Search for the cell housing the specified text and yield its [x, y] center coordinate. 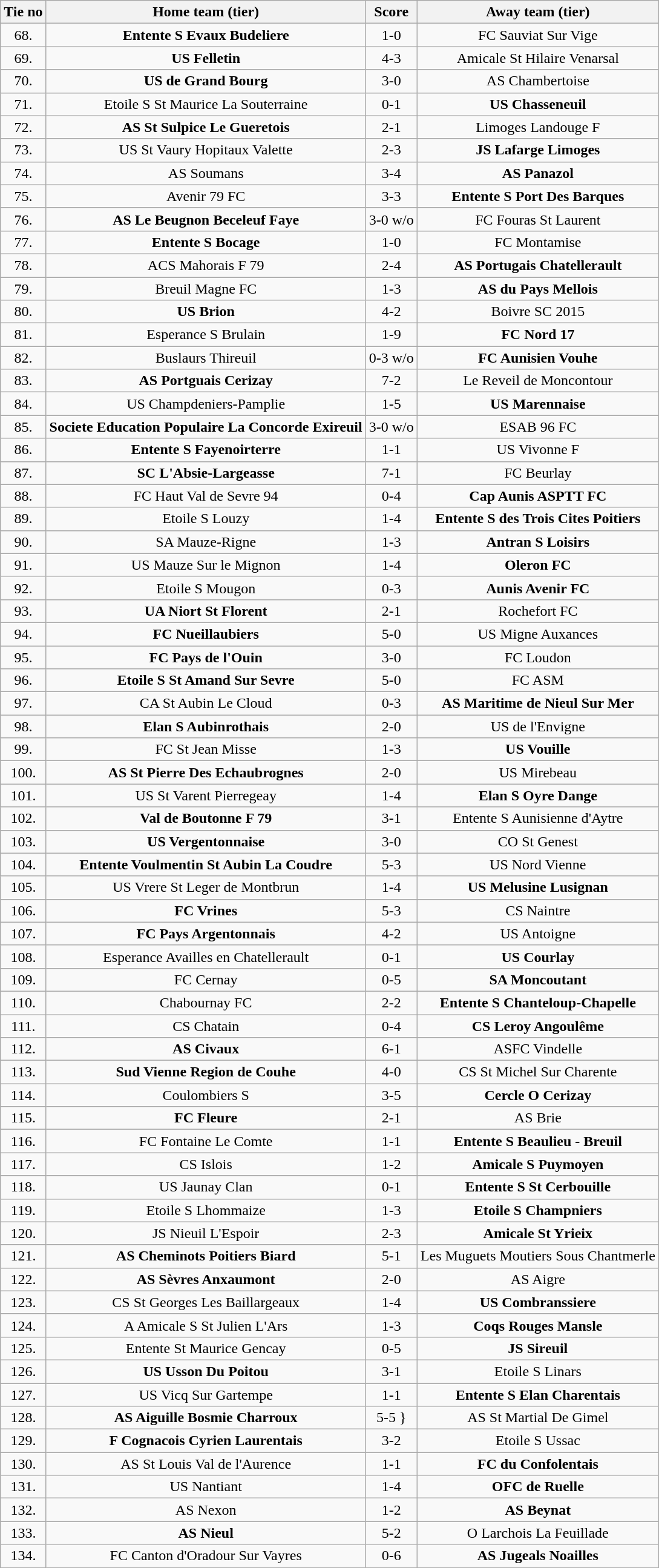
CS St Georges Les Baillargeaux [206, 1302]
FC Montamise [537, 242]
71. [23, 104]
US Chasseneuil [537, 104]
US Vrere St Leger de Montbrun [206, 888]
Les Muguets Moutiers Sous Chantmerle [537, 1256]
Cercle O Cerizay [537, 1095]
Breuil Magne FC [206, 289]
111. [23, 1026]
AS Panazol [537, 173]
Cap Aunis ASPTT FC [537, 496]
Entente S Port Des Barques [537, 196]
FC Cernay [206, 980]
US Vouille [537, 749]
107. [23, 934]
ACS Mahorais F 79 [206, 265]
SA Mauze-Rigne [206, 542]
AS Beynat [537, 1510]
Limoges Landouge F [537, 127]
JS Sireuil [537, 1348]
AS Civaux [206, 1049]
Esperance Availles en Chatellerault [206, 957]
75. [23, 196]
FC Haut Val de Sevre 94 [206, 496]
100. [23, 772]
US Migne Auxances [537, 634]
113. [23, 1072]
AS Maritime de Nieul Sur Mer [537, 703]
106. [23, 911]
Entente S Elan Charentais [537, 1394]
Entente S Beaulieu - Breuil [537, 1141]
86. [23, 450]
Val de Boutonne F 79 [206, 819]
US Jaunay Clan [206, 1187]
124. [23, 1325]
Elan S Aubinrothais [206, 726]
74. [23, 173]
110. [23, 1003]
FC Pays Argentonnais [206, 934]
114. [23, 1095]
FC Nord 17 [537, 335]
Etoile S Lhommaize [206, 1210]
US Vivonne F [537, 450]
AS Portugais Chatellerault [537, 265]
5-1 [391, 1256]
US Felletin [206, 58]
FC Fleure [206, 1118]
US Brion [206, 312]
Etoile S St Amand Sur Sevre [206, 680]
FC Fouras St Laurent [537, 219]
0-3 w/o [391, 358]
Le Reveil de Moncontour [537, 381]
FC Vrines [206, 911]
Boivre SC 2015 [537, 312]
109. [23, 980]
AS St Pierre Des Echaubrognes [206, 772]
CS Naintre [537, 911]
132. [23, 1510]
A Amicale S St Julien L'Ars [206, 1325]
Score [391, 12]
116. [23, 1141]
AS Jugeals Noailles [537, 1556]
FC Nueillaubiers [206, 634]
80. [23, 312]
Entente S Evaux Budeliere [206, 35]
Sud Vienne Region de Couhe [206, 1072]
Etoile S Champniers [537, 1210]
3-2 [391, 1441]
Entente S Bocage [206, 242]
US Marennaise [537, 404]
104. [23, 865]
Rochefort FC [537, 611]
131. [23, 1487]
3-4 [391, 173]
Etoile S Linars [537, 1371]
JS Lafarge Limoges [537, 150]
128. [23, 1418]
UA Niort St Florent [206, 611]
AS Aigre [537, 1279]
Home team (tier) [206, 12]
Esperance S Brulain [206, 335]
77. [23, 242]
US Combranssiere [537, 1302]
Avenir 79 FC [206, 196]
130. [23, 1464]
94. [23, 634]
119. [23, 1210]
SA Moncoutant [537, 980]
US Champdeniers-Pamplie [206, 404]
122. [23, 1279]
SC L'Absie-Largeasse [206, 473]
73. [23, 150]
Away team (tier) [537, 12]
US St Vaury Hopitaux Valette [206, 150]
AS Soumans [206, 173]
Oleron FC [537, 565]
93. [23, 611]
118. [23, 1187]
Entente S Chanteloup-Chapelle [537, 1003]
92. [23, 588]
Etoile S Louzy [206, 519]
129. [23, 1441]
FC Loudon [537, 657]
97. [23, 703]
127. [23, 1394]
US Vergentonnaise [206, 842]
AS Nieul [206, 1533]
JS Nieuil L'Espoir [206, 1233]
96. [23, 680]
78. [23, 265]
Antran S Loisirs [537, 542]
1-9 [391, 335]
103. [23, 842]
AS St Sulpice Le Gueretois [206, 127]
Amicale St Yrieix [537, 1233]
70. [23, 81]
81. [23, 335]
AS Cheminots Poitiers Biard [206, 1256]
US Vicq Sur Gartempe [206, 1394]
AS Le Beugnon Beceleuf Faye [206, 219]
US Melusine Lusignan [537, 888]
7-1 [391, 473]
134. [23, 1556]
AS Nexon [206, 1510]
2-4 [391, 265]
95. [23, 657]
US de Grand Bourg [206, 81]
CS Chatain [206, 1026]
83. [23, 381]
7-2 [391, 381]
Entente St Maurice Gencay [206, 1348]
121. [23, 1256]
108. [23, 957]
US Antoigne [537, 934]
Societe Education Populaire La Concorde Exireuil [206, 427]
123. [23, 1302]
FC du Confolentais [537, 1464]
Entente S St Cerbouille [537, 1187]
Entente S Aunisienne d'Aytre [537, 819]
AS St Louis Val de l'Aurence [206, 1464]
Entente Voulmentin St Aubin La Coudre [206, 865]
68. [23, 35]
Entente S Fayenoirterre [206, 450]
FC St Jean Misse [206, 749]
US Courlay [537, 957]
US de l'Envigne [537, 726]
Aunis Avenir FC [537, 588]
6-1 [391, 1049]
Amicale S Puymoyen [537, 1164]
89. [23, 519]
85. [23, 427]
99. [23, 749]
76. [23, 219]
FC Sauviat Sur Vige [537, 35]
112. [23, 1049]
98. [23, 726]
82. [23, 358]
US Nantiant [206, 1487]
O Larchois La Feuillade [537, 1533]
Amicale St Hilaire Venarsal [537, 58]
US Usson Du Poitou [206, 1371]
3-5 [391, 1095]
1-5 [391, 404]
4-0 [391, 1072]
90. [23, 542]
125. [23, 1348]
ESAB 96 FC [537, 427]
5-2 [391, 1533]
0-6 [391, 1556]
AS Brie [537, 1118]
AS St Martial De Gimel [537, 1418]
FC Canton d'Oradour Sur Vayres [206, 1556]
OFC de Ruelle [537, 1487]
FC ASM [537, 680]
AS Sèvres Anxaumont [206, 1279]
CA St Aubin Le Cloud [206, 703]
79. [23, 289]
AS Chambertoise [537, 81]
115. [23, 1118]
FC Pays de l'Ouin [206, 657]
CS Islois [206, 1164]
Chabournay FC [206, 1003]
91. [23, 565]
101. [23, 796]
FC Aunisien Vouhe [537, 358]
AS Portguais Cerizay [206, 381]
Elan S Oyre Dange [537, 796]
US St Varent Pierregeay [206, 796]
105. [23, 888]
CO St Genest [537, 842]
88. [23, 496]
F Cognacois Cyrien Laurentais [206, 1441]
102. [23, 819]
Etoile S St Maurice La Souterraine [206, 104]
117. [23, 1164]
AS du Pays Mellois [537, 289]
US Nord Vienne [537, 865]
2-2 [391, 1003]
Entente S des Trois Cites Poitiers [537, 519]
126. [23, 1371]
CS Leroy Angoulême [537, 1026]
Etoile S Ussac [537, 1441]
FC Beurlay [537, 473]
US Mirebeau [537, 772]
Coulombiers S [206, 1095]
84. [23, 404]
72. [23, 127]
CS St Michel Sur Charente [537, 1072]
69. [23, 58]
US Mauze Sur le Mignon [206, 565]
Coqs Rouges Mansle [537, 1325]
120. [23, 1233]
ASFC Vindelle [537, 1049]
Tie no [23, 12]
4-3 [391, 58]
FC Fontaine Le Comte [206, 1141]
133. [23, 1533]
87. [23, 473]
Buslaurs Thireuil [206, 358]
Etoile S Mougon [206, 588]
AS Aiguille Bosmie Charroux [206, 1418]
5-5 } [391, 1418]
3-3 [391, 196]
